Return [X, Y] of the center of cell containing provided text 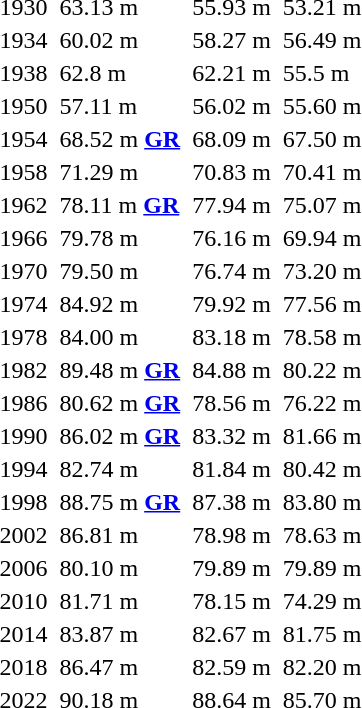
79.78 m [120, 238]
86.02 m GR [120, 436]
79.92 m [232, 304]
56.02 m [232, 106]
58.27 m [232, 40]
62.21 m [232, 73]
80.62 m GR [120, 403]
79.50 m [120, 271]
82.67 m [232, 634]
71.29 m [120, 172]
83.87 m [120, 634]
82.74 m [120, 469]
60.02 m [120, 40]
82.59 m [232, 667]
89.48 m GR [120, 370]
80.10 m [120, 568]
78.11 m GR [120, 205]
76.16 m [232, 238]
88.75 m GR [120, 502]
79.89 m [232, 568]
78.15 m [232, 601]
78.98 m [232, 535]
87.38 m [232, 502]
86.47 m [120, 667]
81.71 m [120, 601]
84.88 m [232, 370]
78.56 m [232, 403]
76.74 m [232, 271]
70.83 m [232, 172]
84.00 m [120, 337]
77.94 m [232, 205]
68.52 m GR [120, 139]
81.84 m [232, 469]
86.81 m [120, 535]
62.8 m [120, 73]
83.18 m [232, 337]
83.32 m [232, 436]
57.11 m [120, 106]
84.92 m [120, 304]
68.09 m [232, 139]
